Provide the [x, y] coordinate of the cell's center where the given text is located.  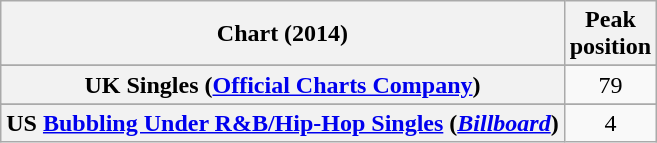
Peakposition [610, 34]
79 [610, 85]
4 [610, 123]
US Bubbling Under R&B/Hip-Hop Singles (Billboard) [282, 123]
UK Singles (Official Charts Company) [282, 85]
Chart (2014) [282, 34]
